Search for the cell housing the specified text and yield its [X, Y] center coordinate. 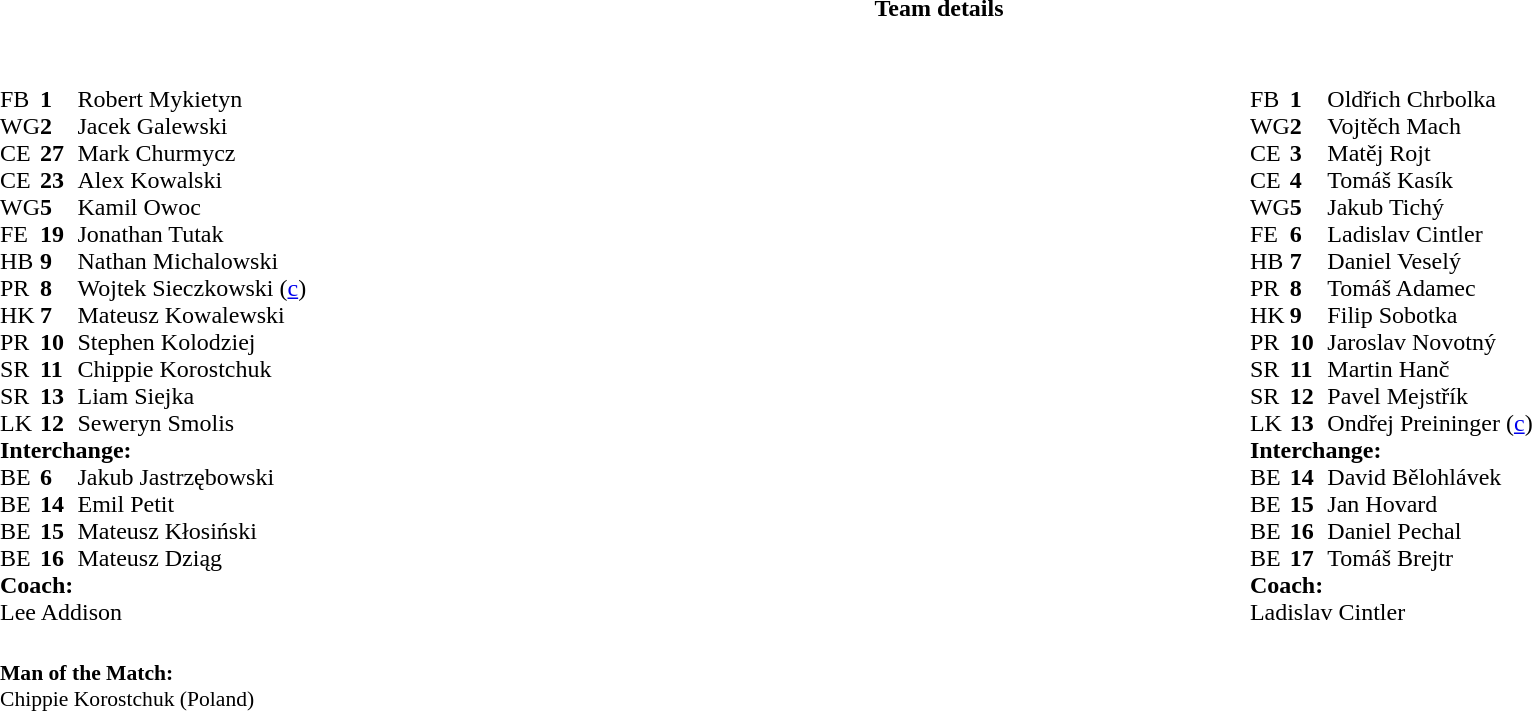
David Bělohlávek [1430, 478]
Emil Petit [192, 504]
Jonathan Tutak [192, 234]
Tomáš Adamec [1430, 288]
Daniel Pechal [1430, 532]
Liam Siejka [192, 396]
Mateusz Dziąg [192, 558]
17 [1309, 558]
Daniel Veselý [1430, 262]
Vojtěch Mach [1430, 126]
Matěj Rojt [1430, 154]
Mateusz Kłosiński [192, 532]
Jacek Galewski [192, 126]
27 [59, 154]
Robert Mykietyn [192, 100]
Nathan Michalowski [192, 262]
Filip Sobotka [1430, 316]
4 [1309, 180]
Alex Kowalski [192, 180]
Wojtek Sieczkowski (c) [192, 288]
19 [59, 234]
Tomáš Kasík [1430, 180]
23 [59, 180]
Martin Hanč [1430, 370]
Mark Churmycz [192, 154]
Chippie Korostchuk [192, 370]
Oldřich Chrbolka [1430, 100]
Coach: [153, 586]
Mateusz Kowalewski [192, 316]
Kamil Owoc [192, 208]
Lee Addison [172, 612]
Seweryn Smolis [192, 424]
Stephen Kolodziej [192, 342]
Ondřej Preininger (c) [1430, 424]
3 [1309, 154]
Jan Hovard [1430, 504]
Jakub Jastrzębowski [192, 478]
Jakub Tichý [1430, 208]
Pavel Mejstřík [1430, 396]
Interchange: [153, 450]
Tomáš Brejtr [1430, 558]
Ladislav Cintler [1430, 234]
Jaroslav Novotný [1430, 342]
